Output the [X, Y] coordinate of the center of the cell containing the given text.  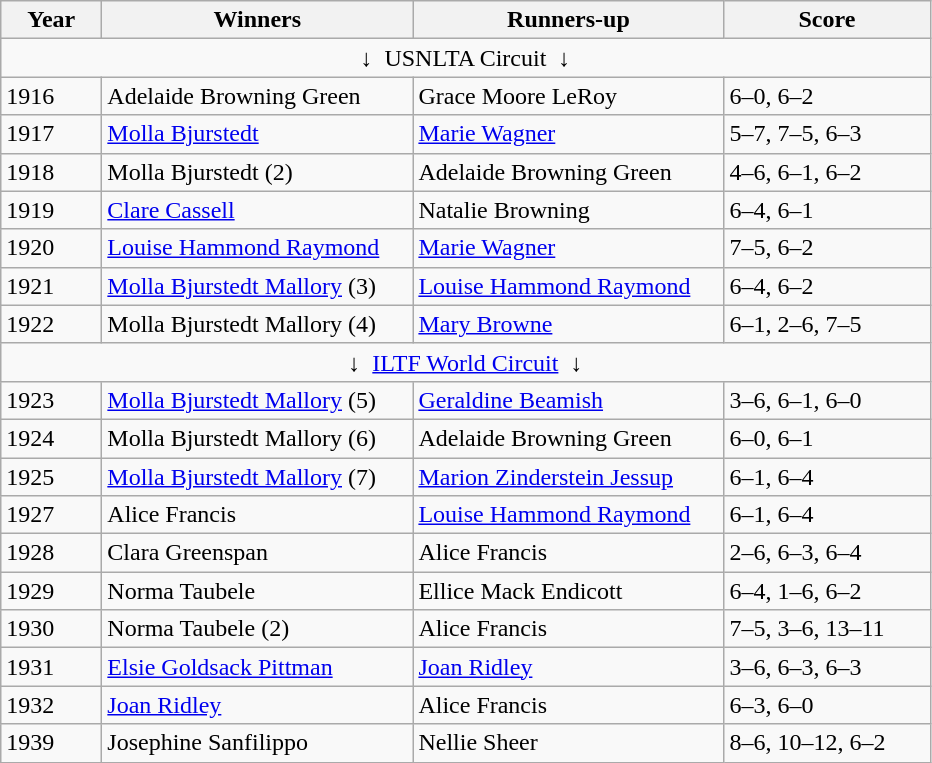
1931 [52, 667]
Molla Bjurstedt Mallory (7) [258, 477]
3–6, 6–3, 6–3 [827, 667]
Norma Taubele (2) [258, 629]
Score [827, 20]
1928 [52, 553]
8–6, 10–12, 6–2 [827, 743]
7–5, 6–2 [827, 248]
1932 [52, 705]
1920 [52, 248]
6–3, 6–0 [827, 705]
1927 [52, 515]
2–6, 6–3, 6–4 [827, 553]
Grace Moore LeRoy [568, 96]
1919 [52, 210]
Clare Cassell [258, 210]
6–0, 6–2 [827, 96]
4–6, 6–1, 6–2 [827, 172]
1929 [52, 591]
Elsie Goldsack Pittman [258, 667]
Molla Bjurstedt [258, 134]
6–4, 6–1 [827, 210]
Nellie Sheer [568, 743]
1925 [52, 477]
Molla Bjurstedt Mallory (3) [258, 286]
Winners [258, 20]
1923 [52, 400]
5–7, 7–5, 6–3 [827, 134]
3–6, 6–1, 6–0 [827, 400]
Molla Bjurstedt Mallory (6) [258, 438]
Runners-up [568, 20]
Molla Bjurstedt Mallory (4) [258, 324]
1939 [52, 743]
Geraldine Beamish [568, 400]
↓ USNLTA Circuit ↓ [466, 58]
1917 [52, 134]
7–5, 3–6, 13–11 [827, 629]
Josephine Sanfilippo [258, 743]
Marion Zinderstein Jessup [568, 477]
Ellice Mack Endicott [568, 591]
Molla Bjurstedt (2) [258, 172]
↓ ILTF World Circuit ↓ [466, 362]
Molla Bjurstedt Mallory (5) [258, 400]
Norma Taubele [258, 591]
1930 [52, 629]
1918 [52, 172]
1924 [52, 438]
Year [52, 20]
6–0, 6–1 [827, 438]
1916 [52, 96]
Mary Browne [568, 324]
Clara Greenspan [258, 553]
6–1, 2–6, 7–5 [827, 324]
1921 [52, 286]
6–4, 1–6, 6–2 [827, 591]
Natalie Browning [568, 210]
6–4, 6–2 [827, 286]
1922 [52, 324]
